For the text-containing cell, return its midpoint in [x, y] coordinate format. 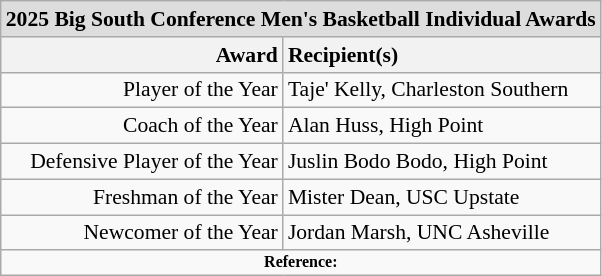
2025 Big South Conference Men's Basketball Individual Awards [301, 19]
Coach of the Year [142, 126]
Reference: [301, 263]
Recipient(s) [442, 55]
Defensive Player of the Year [142, 162]
Newcomer of the Year [142, 233]
Juslin Bodo Bodo, High Point [442, 162]
Award [142, 55]
Player of the Year [142, 90]
Jordan Marsh, UNC Asheville [442, 233]
Freshman of the Year [142, 197]
Taje' Kelly, Charleston Southern [442, 90]
Alan Huss, High Point [442, 126]
Mister Dean, USC Upstate [442, 197]
